Pinpoint the cell where the given text exists, returning its (x, y) midpoint coordinate. 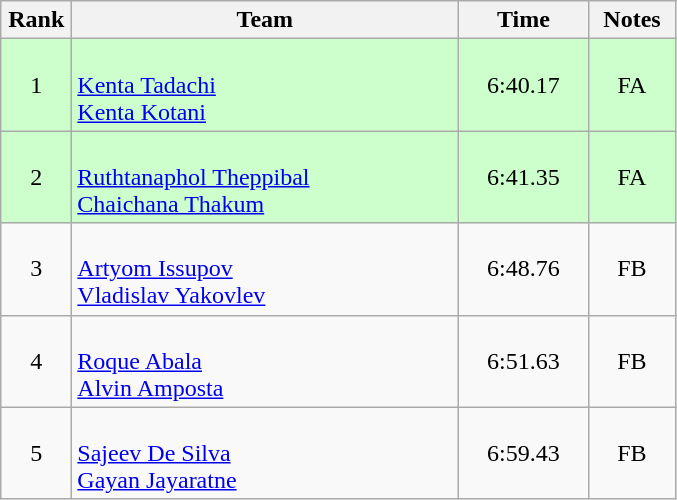
6:48.76 (524, 269)
Artyom IssupovVladislav Yakovlev (265, 269)
4 (36, 361)
Notes (632, 20)
1 (36, 85)
6:59.43 (524, 453)
Roque AbalaAlvin Amposta (265, 361)
Sajeev De SilvaGayan Jayaratne (265, 453)
Team (265, 20)
2 (36, 177)
3 (36, 269)
6:51.63 (524, 361)
Kenta TadachiKenta Kotani (265, 85)
5 (36, 453)
6:40.17 (524, 85)
Rank (36, 20)
Ruthtanaphol TheppibalChaichana Thakum (265, 177)
Time (524, 20)
6:41.35 (524, 177)
